Provide the (X, Y) coordinate of the cell's center where the given text is located.  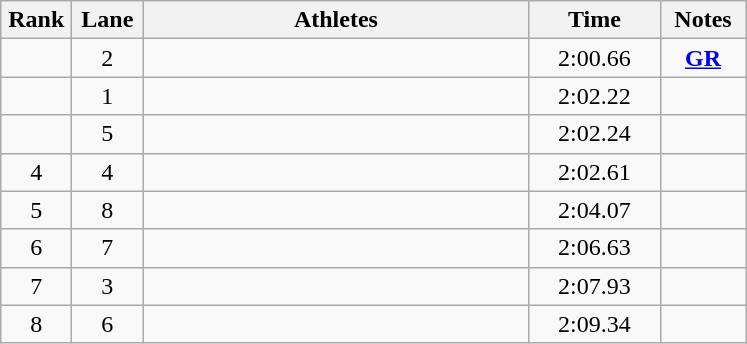
GR (703, 58)
3 (108, 286)
2:02.61 (594, 172)
2:07.93 (594, 286)
Notes (703, 20)
2:06.63 (594, 248)
2:04.07 (594, 210)
Athletes (336, 20)
2:09.34 (594, 324)
2:02.22 (594, 96)
Time (594, 20)
2 (108, 58)
Lane (108, 20)
2:00.66 (594, 58)
Rank (36, 20)
2:02.24 (594, 134)
1 (108, 96)
